Find where the given text appears and provide that cell's center as [X, Y] coordinate. 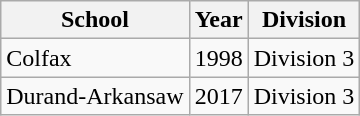
Durand-Arkansaw [95, 96]
Year [218, 20]
Colfax [95, 58]
1998 [218, 58]
2017 [218, 96]
Division [304, 20]
School [95, 20]
